Identify which cell holds the provided text, then report its (X, Y) central coordinate. 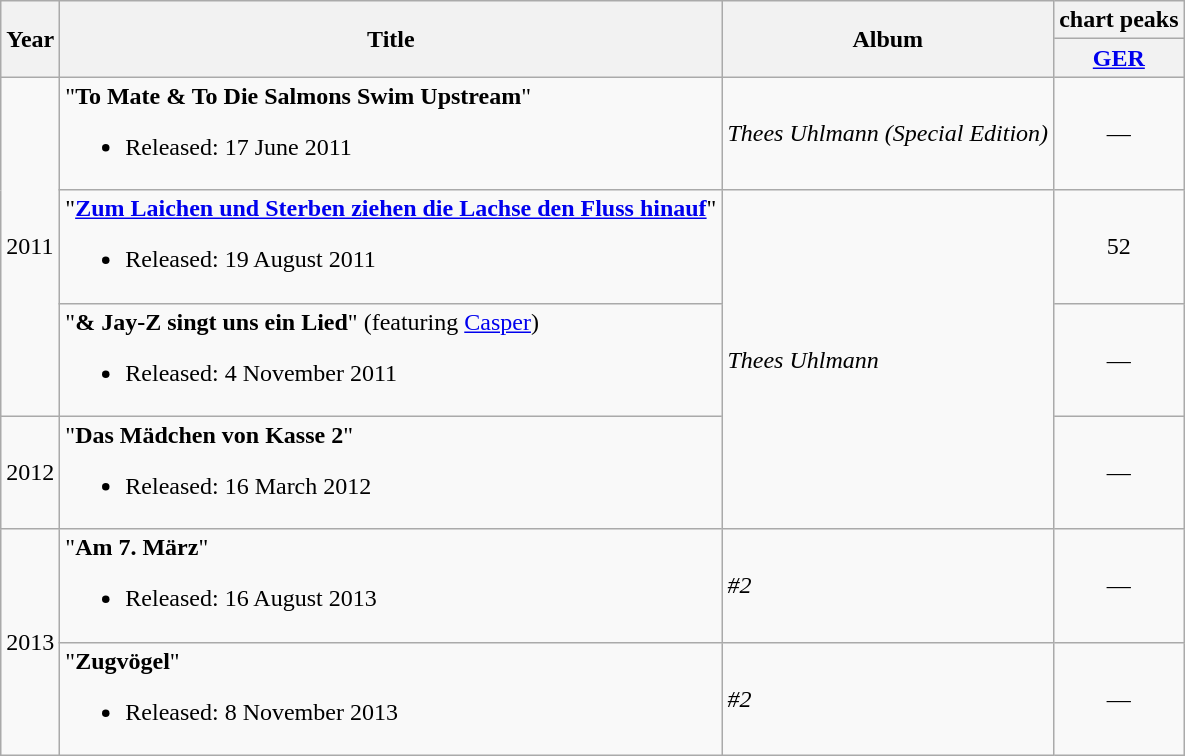
2013 (30, 642)
GER (1119, 58)
52 (1119, 246)
2011 (30, 246)
Thees Uhlmann (888, 360)
chart peaks (1119, 20)
"To Mate & To Die Salmons Swim Upstream"Released: 17 June 2011 (391, 134)
"Das Mädchen von Kasse 2"Released: 16 March 2012 (391, 472)
"Zugvögel"Released: 8 November 2013 (391, 698)
"& Jay-Z singt uns ein Lied" (featuring Casper)Released: 4 November 2011 (391, 360)
"Zum Laichen und Sterben ziehen die Lachse den Fluss hinauf"Released: 19 August 2011 (391, 246)
Year (30, 39)
Title (391, 39)
Thees Uhlmann (Special Edition) (888, 134)
"Am 7. März"Released: 16 August 2013 (391, 586)
2012 (30, 472)
Album (888, 39)
